Locate the cell with the specified text and output its (x, y) center coordinate. 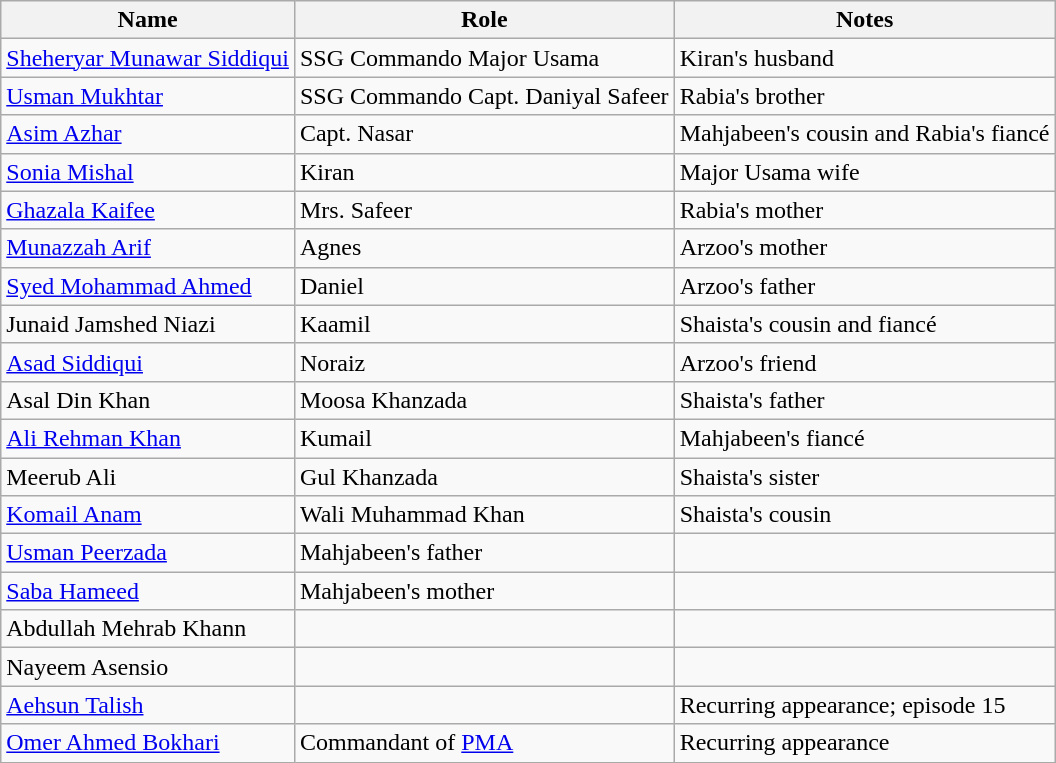
Shaista's cousin and fiancé (864, 324)
Kiran (484, 172)
Asad Siddiqui (148, 362)
Mrs. Safeer (484, 210)
SSG Commando Capt. Daniyal Safeer (484, 96)
Ali Rehman Khan (148, 438)
Major Usama wife (864, 172)
Shaista's father (864, 400)
Daniel (484, 286)
Ghazala Kaifee (148, 210)
Gul Khanzada (484, 477)
Commandant of PMA (484, 743)
Kumail (484, 438)
Syed Mohammad Ahmed (148, 286)
Junaid Jamshed Niazi (148, 324)
Mahjabeen's cousin and Rabia's fiancé (864, 134)
Role (484, 20)
Noraiz (484, 362)
Kiran's husband (864, 58)
Aehsun Talish (148, 705)
Agnes (484, 248)
Usman Mukhtar (148, 96)
Arzoo's friend (864, 362)
Usman Peerzada (148, 553)
Meerub Ali (148, 477)
Sonia Mishal (148, 172)
Asim Azhar (148, 134)
Asal Din Khan (148, 400)
Recurring appearance; episode 15 (864, 705)
Munazzah Arif (148, 248)
Name (148, 20)
Rabia's mother (864, 210)
Sheheryar Munawar Siddiqui (148, 58)
Saba Hameed (148, 591)
Mahjabeen's fiancé (864, 438)
Komail Anam (148, 515)
Abdullah Mehrab Khann (148, 629)
Nayeem Asensio (148, 667)
Arzoo's father (864, 286)
Notes (864, 20)
SSG Commando Major Usama (484, 58)
Mahjabeen's mother (484, 591)
Recurring appearance (864, 743)
Shaista's cousin (864, 515)
Arzoo's mother (864, 248)
Moosa Khanzada (484, 400)
Kaamil (484, 324)
Shaista's sister (864, 477)
Rabia's brother (864, 96)
Mahjabeen's father (484, 553)
Wali Muhammad Khan (484, 515)
Capt. Nasar (484, 134)
Omer Ahmed Bokhari (148, 743)
